Find where the given text appears and provide that cell's center as [X, Y] coordinate. 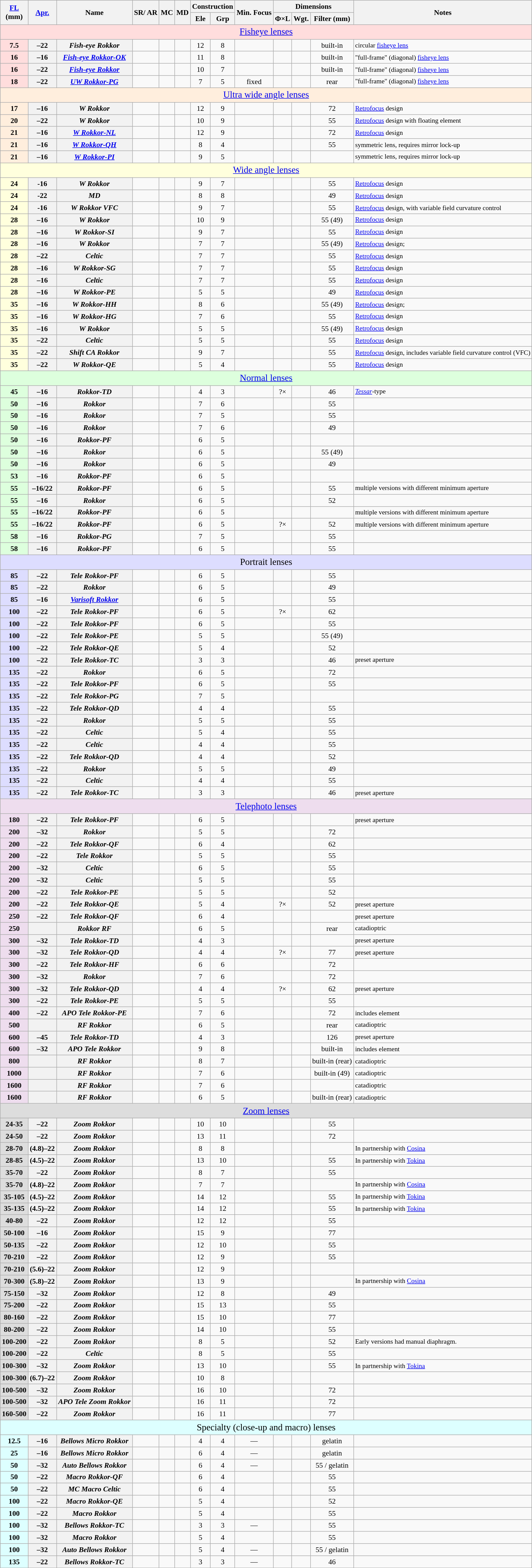
80-160 [14, 1318]
Normal lenses [266, 378]
W Rokkor-HG [94, 317]
Rokkor-PG [94, 537]
(5.6)–22 [42, 1269]
built-in (49) [332, 1073]
53 [14, 476]
Ultra wide angle lenses [266, 95]
45 [14, 392]
7.5 [14, 45]
35-135 [14, 1209]
Rokkor RF [94, 929]
Construction [212, 6]
80-200 [14, 1330]
40-80 [14, 1221]
Apr. [42, 12]
circular fisheye lens [443, 45]
W Rokkor-NL [94, 133]
17 [14, 108]
400 [14, 1013]
Tele Rokkor [94, 856]
–45 [42, 1037]
W Rokkor-QE [94, 365]
W Rokkor-SI [94, 232]
SR/ AR [146, 12]
1000 [14, 1073]
35-105 [14, 1197]
APO Tele Rokkor [94, 1049]
18 [14, 82]
Zoom lenses [266, 1111]
Dimensions [313, 6]
W Rokkor-HH [94, 305]
500 [14, 1025]
(5.8)–22 [42, 1281]
W Rokkor-PE [94, 292]
Early versions had manual diaphragm. [443, 1342]
28-70 [14, 1148]
MC Macro Celtic [94, 1489]
70-300 [14, 1281]
Portrait lenses [266, 562]
Wide angle lenses [266, 170]
(6.7)–22 [42, 1378]
-22 [42, 196]
Name [94, 12]
Macro Rokkor-QF [94, 1477]
APO Tele Zoom Rokkor [94, 1402]
Fish-eye Rokkor-OK [94, 58]
FL(mm) [14, 12]
24-50 [14, 1137]
28-85 [14, 1161]
UW Rokkor-PG [94, 82]
50-100 [14, 1233]
25 [14, 1453]
APO Tele Rokkor-PE [94, 1013]
W Rokkor VFC [94, 208]
Φ×L [283, 19]
160-500 [14, 1414]
W Rokkor-PI [94, 157]
126 [332, 1037]
75-150 [14, 1294]
fixed [254, 82]
Rokkor-TD [94, 392]
12.5 [14, 1441]
Retrofocus design, includes variable field curvature control (VFC) [443, 353]
Tele Rokkor-PG [94, 696]
Macro Rokkor-QE [94, 1502]
Grp [223, 19]
Filter (mm) [332, 19]
Wgt. [301, 19]
20 [14, 121]
75-200 [14, 1305]
Notes [443, 12]
Retrofocus design, with variable field curvature control [443, 208]
Ele [200, 19]
Retrofocus design with floating element [443, 121]
Varisoft Rokkor [94, 600]
180 [14, 820]
800 [14, 1061]
Shift CA Rokkor [94, 353]
MC [167, 12]
50-135 [14, 1245]
24-35 [14, 1124]
Min. Focus [254, 12]
W Rokkor-SG [94, 268]
Fisheye lenses [266, 32]
Specialty (close-up and macro) lenses [266, 1428]
W Rokkor-QH [94, 145]
Tele Rokkor-HF [94, 965]
Tessar-type [443, 392]
Telephoto lenses [266, 807]
